Determine the (x, y) coordinate at the center of the cell enclosing the given text.  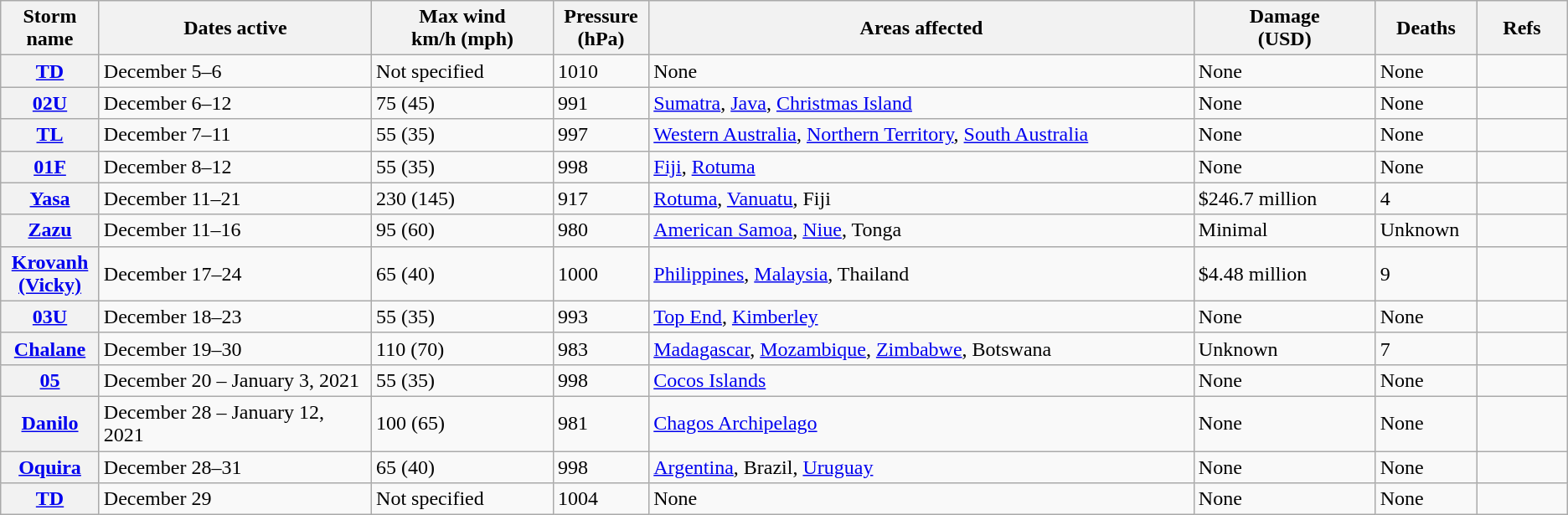
03U (50, 317)
Yasa (50, 198)
December 8–12 (235, 167)
Sumatra, Java, Christmas Island (921, 103)
Chagos Archipelago (921, 424)
75 (45) (462, 103)
Madagascar, Mozambique, Zimbabwe, Botswana (921, 348)
95 (60) (462, 230)
Areas affected (921, 28)
997 (601, 135)
Fiji, Rotuma (921, 167)
Max windkm/h (mph) (462, 28)
110 (70) (462, 348)
TL (50, 135)
December 17–24 (235, 273)
Krovanh (Vicky) (50, 273)
American Samoa, Niue, Tonga (921, 230)
1004 (601, 499)
4 (1426, 198)
983 (601, 348)
Argentina, Brazil, Uruguay (921, 466)
December 18–23 (235, 317)
980 (601, 230)
7 (1426, 348)
01F (50, 167)
02U (50, 103)
230 (145) (462, 198)
Minimal (1285, 230)
$4.48 million (1285, 273)
December 11–21 (235, 198)
December 20 – January 3, 2021 (235, 380)
Dates active (235, 28)
1010 (601, 71)
05 (50, 380)
Western Australia, Northern Territory, South Australia (921, 135)
Danilo (50, 424)
Damage(USD) (1285, 28)
December 11–16 (235, 230)
981 (601, 424)
Zazu (50, 230)
Refs (1523, 28)
Deaths (1426, 28)
991 (601, 103)
December 29 (235, 499)
December 28–31 (235, 466)
Pressure(hPa) (601, 28)
Storm name (50, 28)
Rotuma, Vanuatu, Fiji (921, 198)
Oquira (50, 466)
993 (601, 317)
December 5–6 (235, 71)
9 (1426, 273)
Cocos Islands (921, 380)
December 7–11 (235, 135)
December 19–30 (235, 348)
917 (601, 198)
December 6–12 (235, 103)
Top End, Kimberley (921, 317)
December 28 – January 12, 2021 (235, 424)
1000 (601, 273)
Philippines, Malaysia, Thailand (921, 273)
Chalane (50, 348)
100 (65) (462, 424)
$246.7 million (1285, 198)
